Detect which cell encompasses the target text, then output its [x, y] center coordinate. 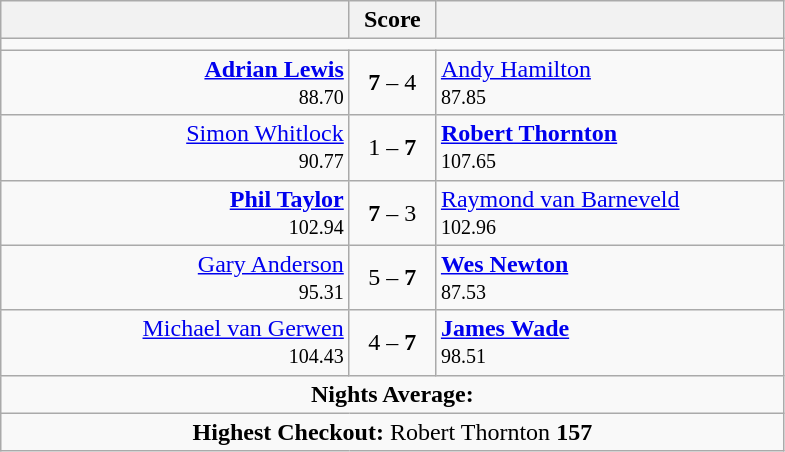
1 – 7 [392, 148]
7 – 3 [392, 212]
Andy Hamilton 87.85 [610, 82]
James Wade 98.51 [610, 342]
Robert Thornton 107.65 [610, 148]
Michael van Gerwen 104.43 [176, 342]
Nights Average: [392, 394]
Raymond van Barneveld 102.96 [610, 212]
4 – 7 [392, 342]
Phil Taylor 102.94 [176, 212]
Wes Newton 87.53 [610, 278]
7 – 4 [392, 82]
Highest Checkout: Robert Thornton 157 [392, 432]
Adrian Lewis 88.70 [176, 82]
Gary Anderson 95.31 [176, 278]
Score [392, 20]
5 – 7 [392, 278]
Simon Whitlock 90.77 [176, 148]
